Extract the (X, Y) coordinate from the center of the cell holding the provided text.  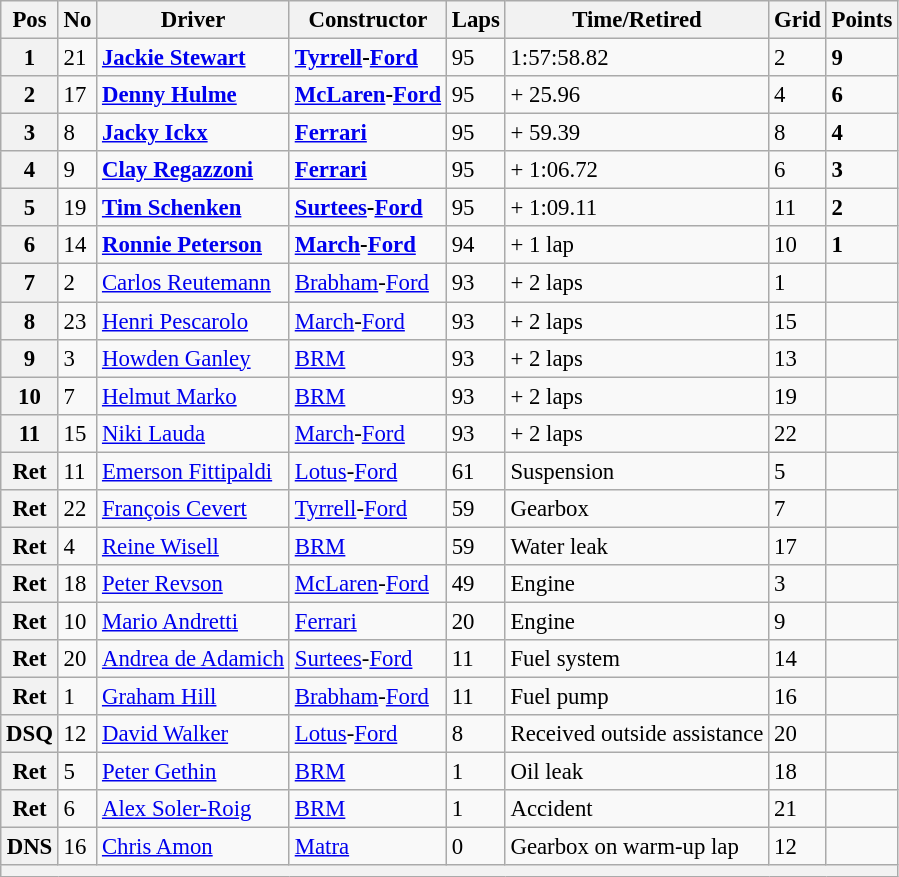
Niki Lauda (194, 433)
Accident (637, 809)
Constructor (368, 20)
13 (798, 358)
49 (476, 584)
Gearbox on warm-up lap (637, 847)
Laps (476, 20)
Tim Schenken (194, 208)
Grid (798, 20)
David Walker (194, 734)
23 (77, 321)
Reine Wisell (194, 546)
Clay Regazzoni (194, 170)
Alex Soler-Roig (194, 809)
Denny Hulme (194, 95)
Howden Ganley (194, 358)
+ 1:06.72 (637, 170)
Received outside assistance (637, 734)
DNS (30, 847)
1:57:58.82 (637, 58)
Ronnie Peterson (194, 245)
Jacky Ickx (194, 133)
Emerson Fittipaldi (194, 471)
Gearbox (637, 509)
Oil leak (637, 772)
Andrea de Adamich (194, 659)
Fuel pump (637, 697)
No (77, 20)
Carlos Reutemann (194, 283)
Points (862, 20)
+ 1 lap (637, 245)
DSQ (30, 734)
François Cevert (194, 509)
0 (476, 847)
94 (476, 245)
+ 59.39 (637, 133)
Water leak (637, 546)
+ 25.96 (637, 95)
+ 1:09.11 (637, 208)
Suspension (637, 471)
Pos (30, 20)
Henri Pescarolo (194, 321)
Mario Andretti (194, 621)
Fuel system (637, 659)
Time/Retired (637, 20)
Peter Revson (194, 584)
Jackie Stewart (194, 58)
Peter Gethin (194, 772)
Graham Hill (194, 697)
Chris Amon (194, 847)
Matra (368, 847)
Driver (194, 20)
Helmut Marko (194, 396)
61 (476, 471)
